Find where the given text appears and provide that cell's center as (X, Y) coordinate. 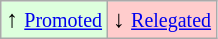
↓ Relegated (162, 20)
↑ Promoted (54, 20)
